Return (x, y) of the center of cell containing provided text 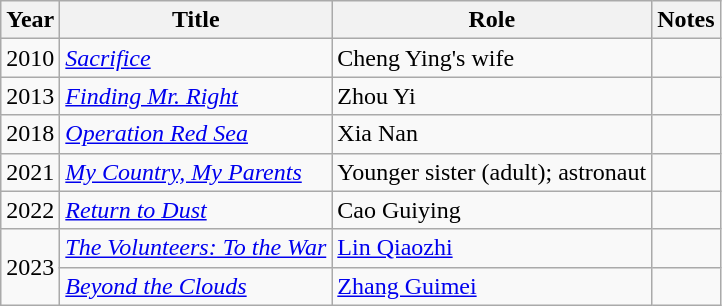
Year (30, 20)
2022 (30, 210)
Role (492, 20)
Lin Qiaozhi (492, 248)
Zhang Guimei (492, 286)
My Country, My Parents (196, 172)
Zhou Yi (492, 96)
2013 (30, 96)
The Volunteers: To the War (196, 248)
Cao Guiying (492, 210)
2023 (30, 267)
Cheng Ying's wife (492, 58)
2018 (30, 134)
Title (196, 20)
2021 (30, 172)
Sacrifice (196, 58)
Return to Dust (196, 210)
Xia Nan (492, 134)
Finding Mr. Right (196, 96)
Younger sister (adult); astronaut (492, 172)
Notes (686, 20)
Beyond the Clouds (196, 286)
2010 (30, 58)
Operation Red Sea (196, 134)
